Return [x, y] of the center of cell containing provided text 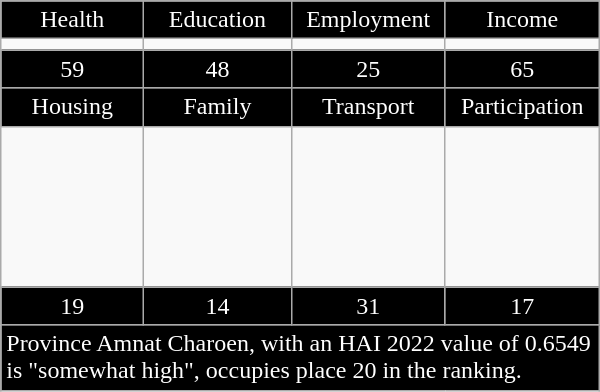
65 [522, 69]
59 [72, 69]
17 [522, 306]
Participation [522, 107]
48 [218, 69]
Province Amnat Charoen, with an HAI 2022 value of 0.6549 is "somewhat high", occupies place 20 in the ranking. [300, 358]
31 [368, 306]
Housing [72, 107]
Income [522, 20]
Health [72, 20]
Family [218, 107]
19 [72, 306]
Transport [368, 107]
14 [218, 306]
Employment [368, 20]
25 [368, 69]
Education [218, 20]
